Detect which cell encompasses the target text, then output its (x, y) center coordinate. 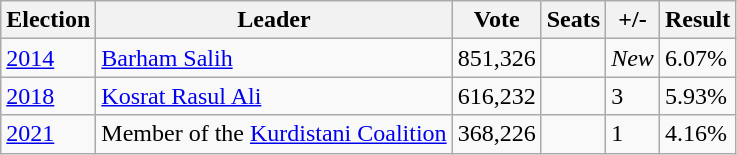
2018 (48, 96)
Leader (274, 20)
851,326 (496, 58)
2021 (48, 134)
3 (633, 96)
Kosrat Rasul Ali (274, 96)
Seats (573, 20)
New (633, 58)
616,232 (496, 96)
Result (697, 20)
2014 (48, 58)
Member of the Kurdistani Coalition (274, 134)
Election (48, 20)
368,226 (496, 134)
6.07% (697, 58)
1 (633, 134)
5.93% (697, 96)
Vote (496, 20)
Barham Salih (274, 58)
+/- (633, 20)
4.16% (697, 134)
